From the cell containing the given text, extract its center point as (X, Y) coordinate. 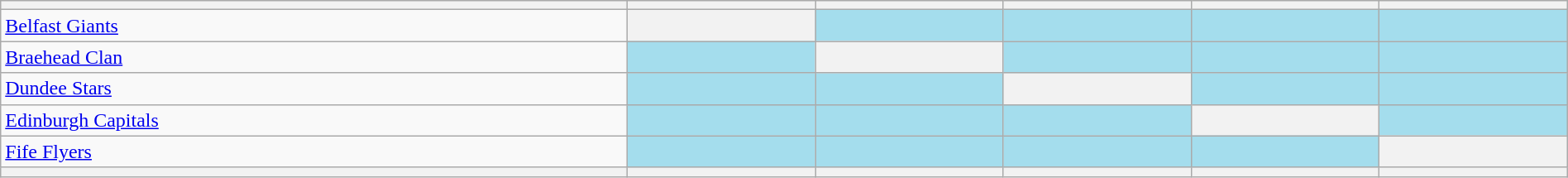
Dundee Stars (314, 89)
Braehead Clan (314, 57)
Fife Flyers (314, 152)
Edinburgh Capitals (314, 120)
Belfast Giants (314, 26)
